Provide the [x, y] coordinate of the cell's center where the given text is located.  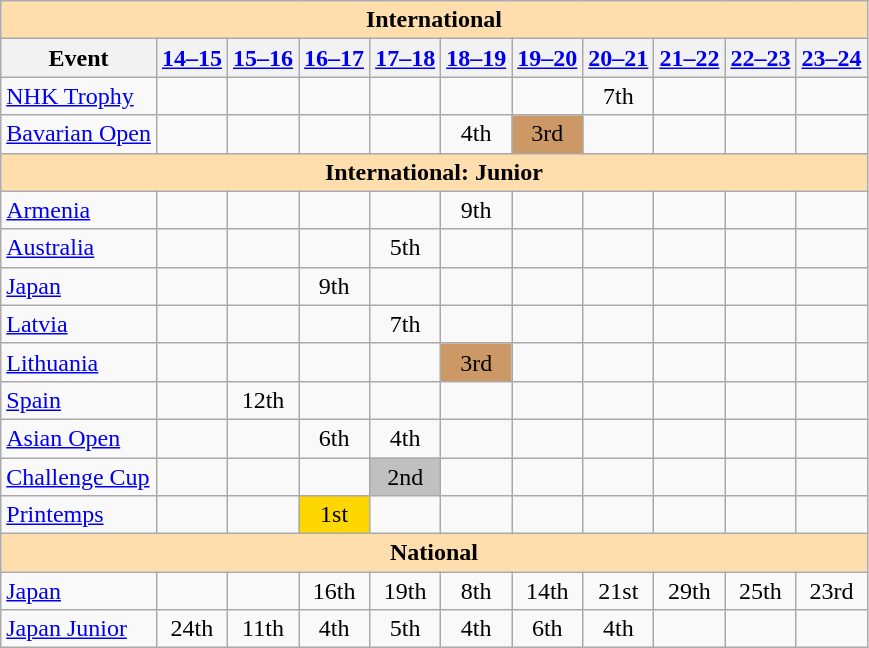
Asian Open [79, 438]
Australia [79, 248]
19th [406, 591]
21st [618, 591]
International: Junior [434, 172]
1st [334, 515]
Printemps [79, 515]
Latvia [79, 324]
Bavarian Open [79, 134]
11th [262, 629]
Lithuania [79, 362]
NHK Trophy [79, 96]
18–19 [476, 58]
24th [192, 629]
22–23 [760, 58]
23–24 [832, 58]
Challenge Cup [79, 477]
20–21 [618, 58]
17–18 [406, 58]
2nd [406, 477]
15–16 [262, 58]
16–17 [334, 58]
National [434, 553]
14–15 [192, 58]
Armenia [79, 210]
25th [760, 591]
29th [690, 591]
8th [476, 591]
12th [262, 400]
Japan Junior [79, 629]
23rd [832, 591]
Event [79, 58]
International [434, 20]
21–22 [690, 58]
Spain [79, 400]
19–20 [548, 58]
16th [334, 591]
14th [548, 591]
